From the cell containing the given text, extract its center point as (X, Y) coordinate. 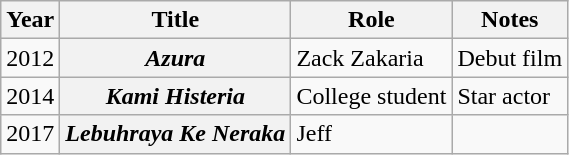
Lebuhraya Ke Neraka (176, 134)
2014 (30, 96)
Debut film (510, 58)
Star actor (510, 96)
Year (30, 20)
College student (372, 96)
Notes (510, 20)
Azura (176, 58)
Title (176, 20)
Role (372, 20)
Zack Zakaria (372, 58)
Jeff (372, 134)
2012 (30, 58)
2017 (30, 134)
Kami Histeria (176, 96)
